Identify which cell holds the provided text, then report its (X, Y) central coordinate. 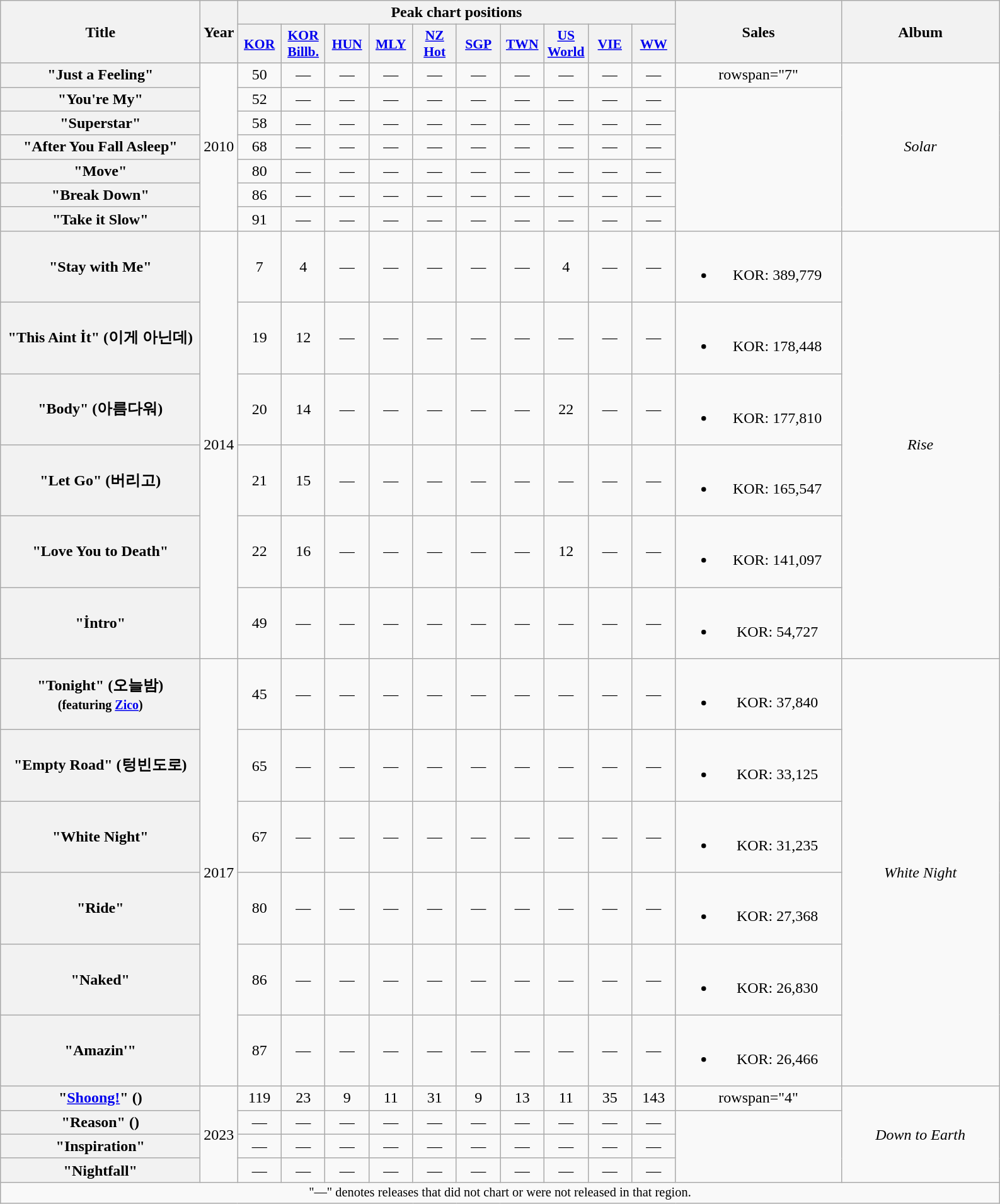
KOR: 54,727 (759, 623)
KOR: 141,097 (759, 552)
35 (610, 1098)
"Empty Road" (텅빈도로) (101, 765)
KOR: 178,448 (759, 338)
Year (219, 32)
"Naked" (101, 980)
"You're My" (101, 99)
"—" denotes releases that did not chart or were not released in that region. (500, 1193)
65 (260, 765)
2023 (219, 1134)
"Superstar" (101, 123)
Sales (759, 32)
KOR: 177,810 (759, 408)
"Inspiration" (101, 1146)
KOR: 27,368 (759, 908)
50 (260, 75)
7 (260, 266)
Album (920, 32)
23 (303, 1098)
31 (435, 1098)
Rise (920, 444)
KOR: 26,466 (759, 1050)
14 (303, 408)
SGP (478, 44)
USWorld (566, 44)
"Take it Slow" (101, 219)
White Night (920, 872)
68 (260, 147)
"Shoong!" () (101, 1098)
16 (303, 552)
KOR: 33,125 (759, 765)
"Move" (101, 171)
"Just a Feeling" (101, 75)
"Stay with Me" (101, 266)
"Reason" () (101, 1122)
91 (260, 219)
67 (260, 837)
"Nightfall" (101, 1170)
KOR: 26,830 (759, 980)
52 (260, 99)
KOR (260, 44)
"After You Fall Asleep" (101, 147)
15 (303, 480)
87 (260, 1050)
rowspan="7" (759, 75)
KOR Billb. (303, 44)
"Amazin'" (101, 1050)
KOR: 31,235 (759, 837)
49 (260, 623)
KOR: 37,840 (759, 695)
MLY (391, 44)
58 (260, 123)
2017 (219, 872)
Peak chart positions (456, 13)
"Love You to Death" (101, 552)
Solar (920, 147)
"White Night" (101, 837)
143 (654, 1098)
VIE (610, 44)
rowspan="4" (759, 1098)
119 (260, 1098)
"Break Down" (101, 195)
"Let Go" (버리고) (101, 480)
"Tonight" (오늘밤)(featuring Zico) (101, 695)
2010 (219, 147)
HUN (347, 44)
19 (260, 338)
Down to Earth (920, 1134)
2014 (219, 444)
WW (654, 44)
13 (522, 1098)
KOR: 389,779 (759, 266)
"Body" (아름다워) (101, 408)
"İntro" (101, 623)
21 (260, 480)
"Ride" (101, 908)
20 (260, 408)
NZHot (435, 44)
KOR: 165,547 (759, 480)
"This Aint İt" (이게 아닌데) (101, 338)
Title (101, 32)
45 (260, 695)
TWN (522, 44)
